Output the [X, Y] coordinate of the center of the cell containing the given text.  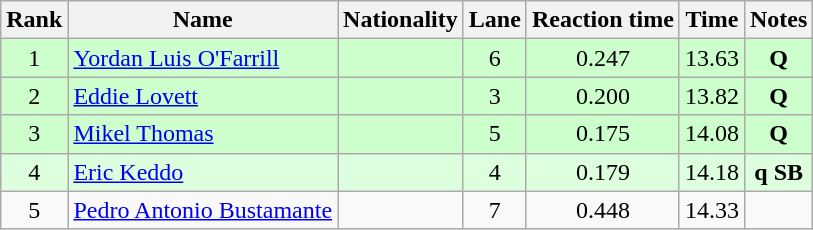
q SB [778, 172]
Notes [778, 20]
Pedro Antonio Bustamante [203, 210]
Time [712, 20]
0.448 [602, 210]
13.82 [712, 96]
0.179 [602, 172]
Name [203, 20]
0.200 [602, 96]
2 [34, 96]
Rank [34, 20]
Eric Keddo [203, 172]
14.18 [712, 172]
7 [494, 210]
Reaction time [602, 20]
Nationality [401, 20]
1 [34, 58]
Mikel Thomas [203, 134]
13.63 [712, 58]
Yordan Luis O'Farrill [203, 58]
0.247 [602, 58]
Eddie Lovett [203, 96]
6 [494, 58]
0.175 [602, 134]
14.08 [712, 134]
Lane [494, 20]
14.33 [712, 210]
